Determine the (X, Y) coordinate at the center of the cell enclosing the given text.  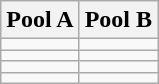
Pool A (40, 20)
Pool B (118, 20)
